Detect which cell encompasses the target text, then output its [x, y] center coordinate. 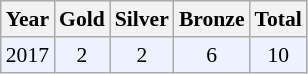
Gold [82, 19]
Silver [142, 19]
Total [278, 19]
2017 [28, 55]
6 [212, 55]
Year [28, 19]
10 [278, 55]
Bronze [212, 19]
